Pinpoint the cell where the given text exists, returning its [X, Y] midpoint coordinate. 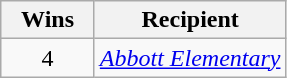
Abbott Elementary [190, 58]
4 [48, 58]
Wins [48, 20]
Recipient [190, 20]
